Provide the (x, y) coordinate of the cell's center where the given text is located.  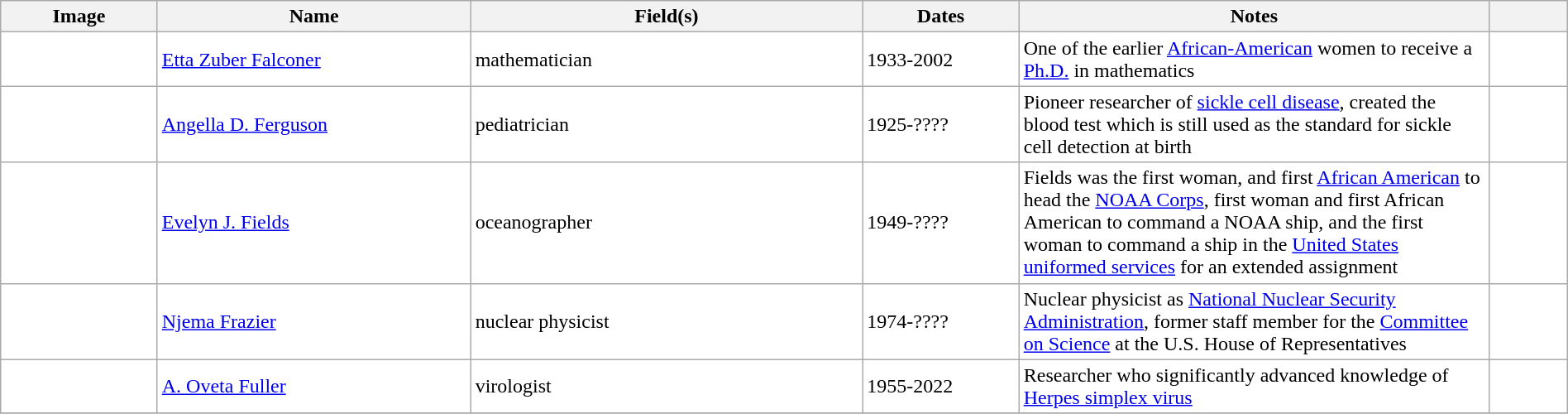
1974-???? (941, 321)
Evelyn J. Fields (314, 223)
Name (314, 17)
mathematician (667, 60)
virologist (667, 386)
Njema Frazier (314, 321)
Etta Zuber Falconer (314, 60)
Image (79, 17)
Notes (1254, 17)
1933-2002 (941, 60)
1949-???? (941, 223)
nuclear physicist (667, 321)
Nuclear physicist as National Nuclear Security Administration, former staff member for the Committee on Science at the U.S. House of Representatives (1254, 321)
pediatrician (667, 124)
One of the earlier African-American women to receive a Ph.D. in mathematics (1254, 60)
Researcher who significantly advanced knowledge of Herpes simplex virus (1254, 386)
Pioneer researcher of sickle cell disease, created the blood test which is still used as the standard for sickle cell detection at birth (1254, 124)
1955-2022 (941, 386)
A. Oveta Fuller (314, 386)
oceanographer (667, 223)
Angella D. Ferguson (314, 124)
Dates (941, 17)
Field(s) (667, 17)
1925-???? (941, 124)
